Detect which cell encompasses the target text, then output its [x, y] center coordinate. 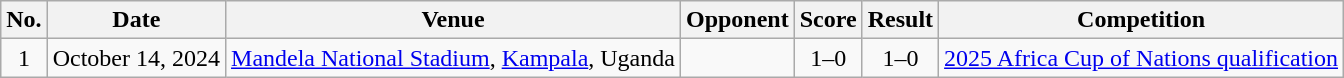
Competition [1142, 20]
2025 Africa Cup of Nations qualification [1142, 58]
Venue [454, 20]
Mandela National Stadium, Kampala, Uganda [454, 58]
Date [136, 20]
1 [24, 58]
October 14, 2024 [136, 58]
Result [900, 20]
Opponent [737, 20]
Score [828, 20]
No. [24, 20]
